Return [X, Y] of the center of cell containing provided text 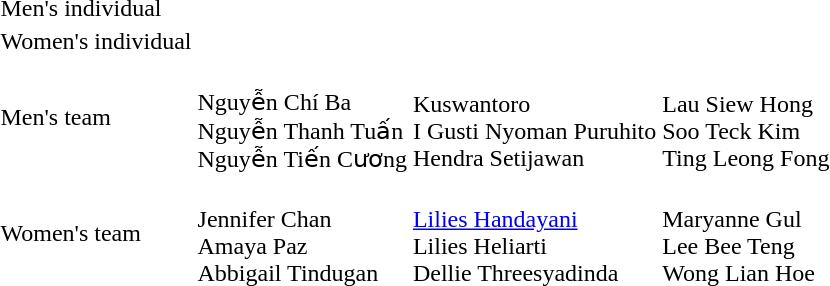
KuswantoroI Gusti Nyoman PuruhitoHendra Setijawan [534, 117]
Nguyễn Chí BaNguyễn Thanh TuấnNguyễn Tiến Cương [302, 117]
